Provide the [x, y] coordinate of the cell's center where the given text is located.  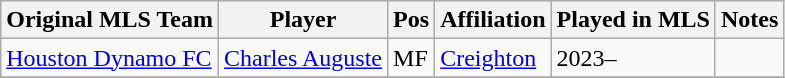
Player [304, 20]
Houston Dynamo FC [110, 58]
Pos [412, 20]
Played in MLS [633, 20]
Affiliation [493, 20]
Original MLS Team [110, 20]
MF [412, 58]
Creighton [493, 58]
Notes [749, 20]
2023– [633, 58]
Charles Auguste [304, 58]
